From the cell containing the given text, extract its center point as (x, y) coordinate. 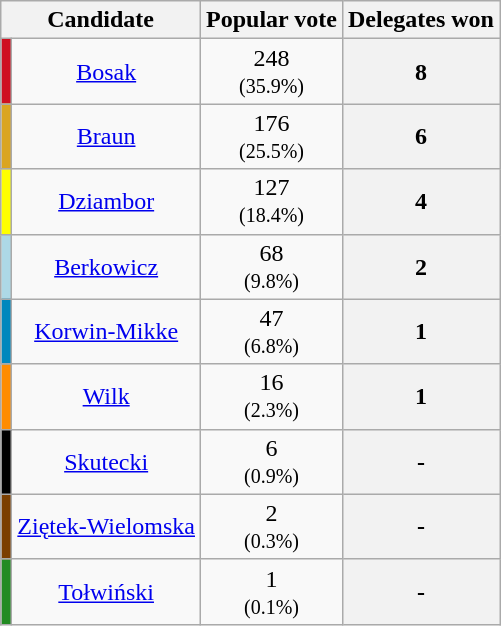
Dziambor (106, 202)
2(0.3%) (272, 526)
127(18.4%) (272, 202)
Berkowicz (106, 266)
16(2.3%) (272, 396)
Ziętek-Wielomska (106, 526)
47(6.8%) (272, 332)
2 (420, 266)
Bosak (106, 72)
4 (420, 202)
6(0.9%) (272, 462)
Wilk (106, 396)
176(25.5%) (272, 136)
8 (420, 72)
6 (420, 136)
248(35.9%) (272, 72)
Candidate (101, 20)
68(9.8%) (272, 266)
Braun (106, 136)
1(0.1%) (272, 592)
Delegates won (420, 20)
Popular vote (272, 20)
Tołwiński (106, 592)
Korwin-Mikke (106, 332)
Skutecki (106, 462)
